Search for the cell housing the specified text and yield its [X, Y] center coordinate. 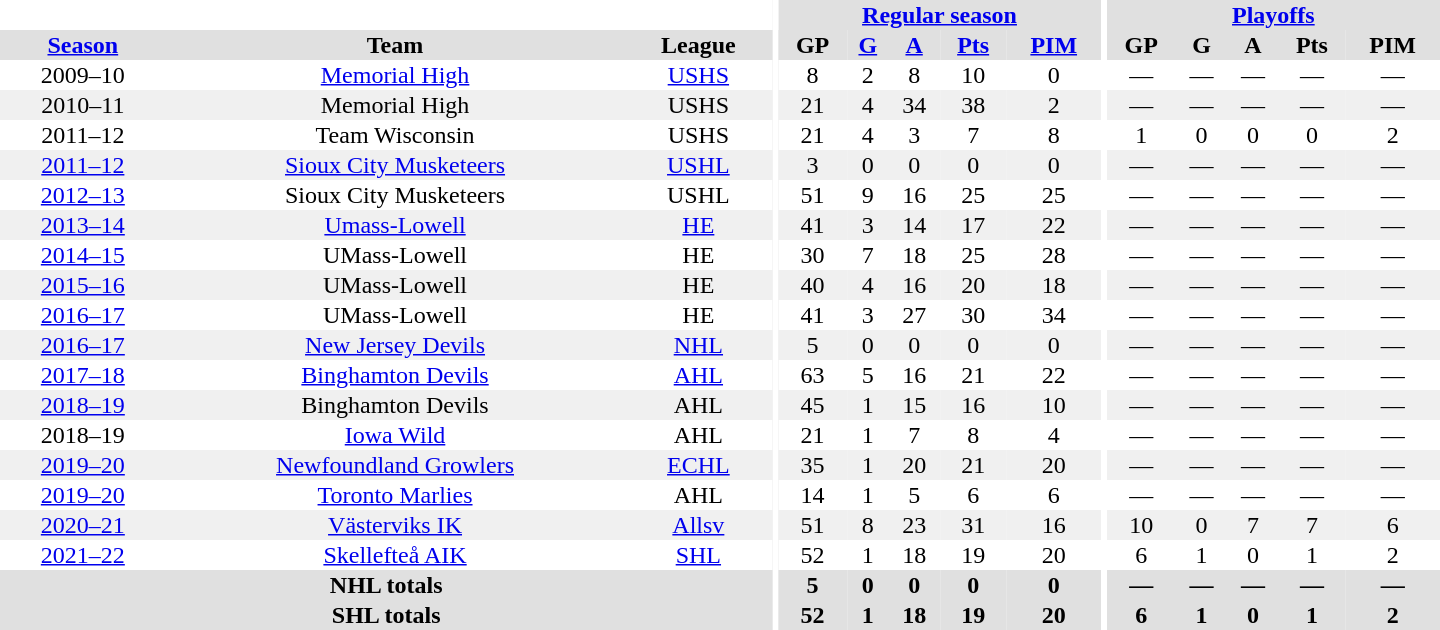
2020–21 [83, 525]
SHL totals [386, 615]
40 [812, 285]
45 [812, 405]
SHL [698, 555]
Team [396, 45]
Umass-Lowell [396, 225]
2013–14 [83, 225]
38 [974, 105]
Team Wisconsin [396, 135]
2015–16 [83, 285]
Allsv [698, 525]
Season [83, 45]
15 [914, 405]
2009–10 [83, 75]
Regular season [940, 15]
2021–22 [83, 555]
ECHL [698, 465]
23 [914, 525]
Skellefteå AIK [396, 555]
63 [812, 375]
2010–11 [83, 105]
League [698, 45]
Iowa Wild [396, 435]
27 [914, 315]
2014–15 [83, 255]
New Jersey Devils [396, 345]
28 [1054, 255]
Västerviks IK [396, 525]
Toronto Marlies [396, 495]
Playoffs [1274, 15]
2012–13 [83, 195]
Newfoundland Growlers [396, 465]
2017–18 [83, 375]
NHL totals [386, 585]
35 [812, 465]
NHL [698, 345]
31 [974, 525]
17 [974, 225]
9 [868, 195]
